For the text-containing cell, return its midpoint in (x, y) coordinate format. 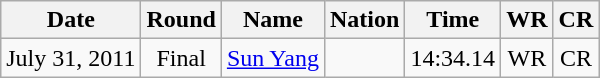
Name (272, 20)
Round (181, 20)
July 31, 2011 (71, 58)
Date (71, 20)
Time (453, 20)
Final (181, 58)
Nation (364, 20)
Sun Yang (272, 58)
14:34.14 (453, 58)
